Capture the cell that displays the provided text and extract its [X, Y] central coordinate. 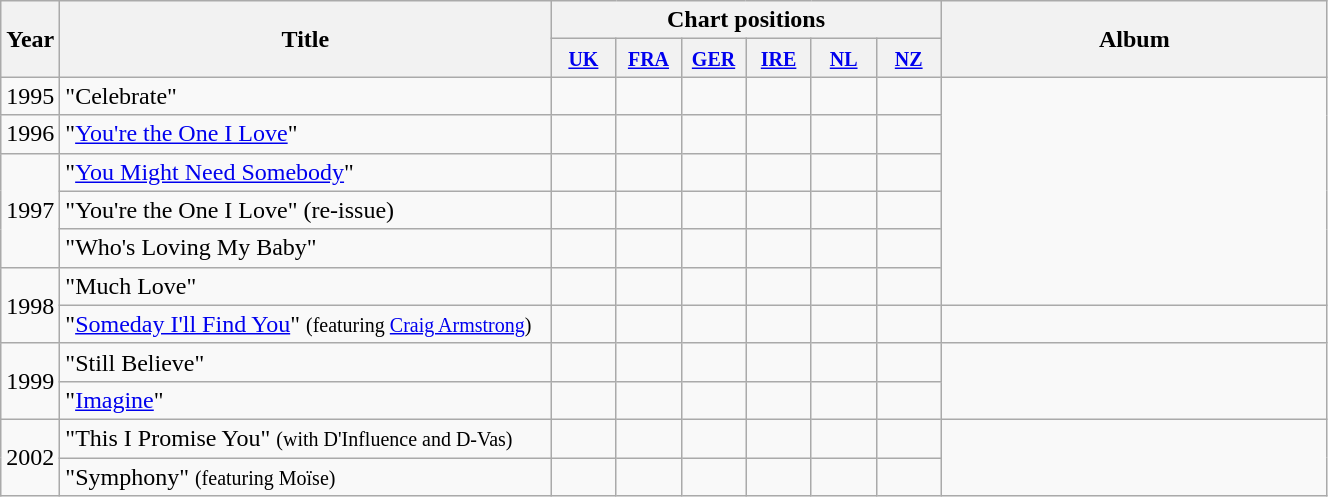
Title [306, 39]
FRA [648, 58]
NL [844, 58]
Year [30, 39]
1999 [30, 381]
"Much Love" [306, 286]
"You're the One I Love" (re-issue) [306, 210]
"This I Promise You" (with D'Influence and D-Vas) [306, 438]
2002 [30, 457]
"Celebrate" [306, 96]
"Someday I'll Find You" (featuring Craig Armstrong) [306, 324]
GER [714, 58]
1996 [30, 134]
"Symphony" (featuring Moïse) [306, 477]
"Who's Loving My Baby" [306, 248]
"You're the One I Love" [306, 134]
"You Might Need Somebody" [306, 172]
NZ [908, 58]
Chart positions [746, 20]
UK [584, 58]
1998 [30, 305]
"Imagine" [306, 400]
IRE [778, 58]
1997 [30, 210]
1995 [30, 96]
Album [1134, 39]
"Still Believe" [306, 362]
